Extract the (X, Y) coordinate from the center of the cell holding the provided text.  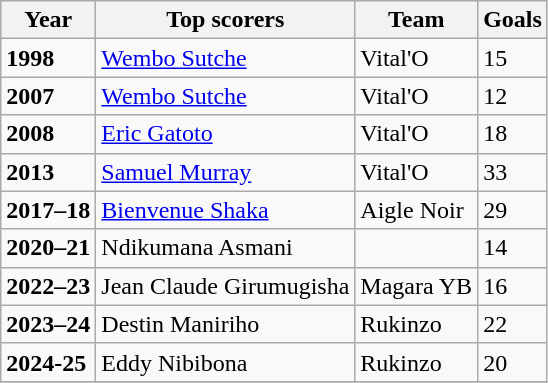
Team (416, 20)
Top scorers (226, 20)
2022–23 (48, 286)
2024-25 (48, 362)
29 (513, 210)
Goals (513, 20)
Jean Claude Girumugisha (226, 286)
16 (513, 286)
Magara YB (416, 286)
14 (513, 248)
Aigle Noir (416, 210)
2017–18 (48, 210)
Eric Gatoto (226, 134)
2020–21 (48, 248)
22 (513, 324)
15 (513, 58)
Samuel Murray (226, 172)
2023–24 (48, 324)
2008 (48, 134)
20 (513, 362)
2013 (48, 172)
18 (513, 134)
Year (48, 20)
Eddy Nibibona (226, 362)
12 (513, 96)
Bienvenue Shaka (226, 210)
Ndikumana Asmani (226, 248)
2007 (48, 96)
Destin Maniriho (226, 324)
33 (513, 172)
1998 (48, 58)
